Capture the cell that displays the provided text and extract its (x, y) central coordinate. 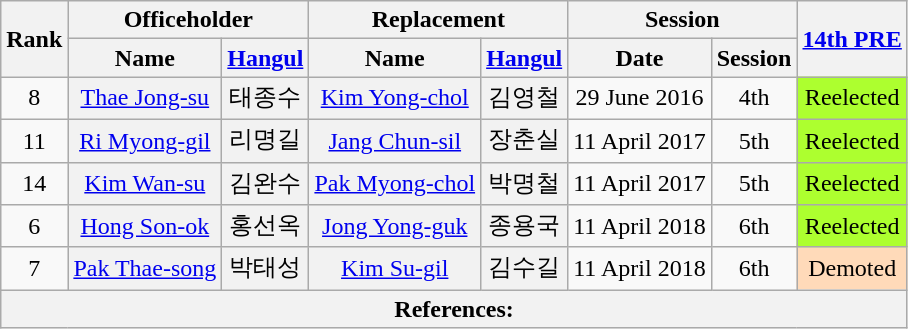
Kim Wan-su (145, 184)
Thae Jong-su (145, 98)
6 (34, 226)
Officeholder (188, 20)
14th PRE (852, 39)
Ri Myong-gil (145, 140)
Jang Chun-sil (395, 140)
References: (454, 309)
장춘실 (524, 140)
리명길 (266, 140)
4th (754, 98)
박명철 (524, 184)
7 (34, 268)
29 June 2016 (640, 98)
14 (34, 184)
Jong Yong-guk (395, 226)
김완수 (266, 184)
Date (640, 58)
Pak Thae-song (145, 268)
태종수 (266, 98)
종용국 (524, 226)
홍선옥 (266, 226)
Demoted (852, 268)
김영철 (524, 98)
Kim Yong-chol (395, 98)
Kim Su-gil (395, 268)
Replacement (438, 20)
Rank (34, 39)
8 (34, 98)
Hong Son-ok (145, 226)
Pak Myong-chol (395, 184)
김수길 (524, 268)
박태성 (266, 268)
11 (34, 140)
